Pinpoint the cell where the given text exists, returning its [x, y] midpoint coordinate. 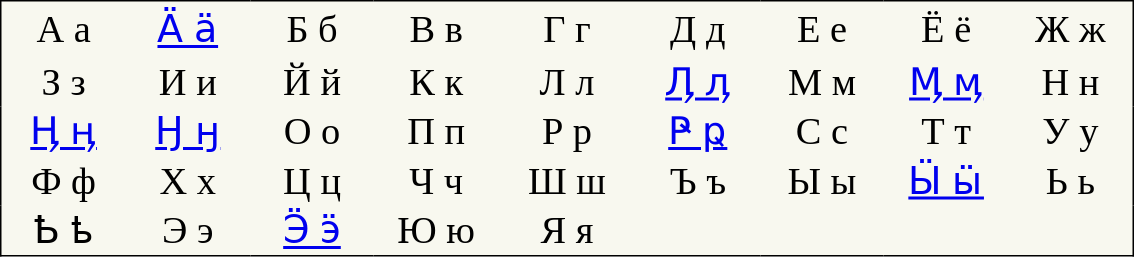
И и [188, 82]
Я я [566, 230]
Д д [698, 28]
Ӆ ӆ [698, 82]
Ҏ ҏ [698, 131]
К к [436, 82]
Т т [946, 131]
Е е [822, 28]
Ъ ъ [698, 181]
Н н [1070, 82]
Ч ч [436, 181]
Ӈ ӈ [188, 131]
Ӹ ӹ [946, 181]
О о [312, 131]
З з [64, 82]
П п [436, 131]
Ф ф [64, 181]
Ҍ ҍ [64, 230]
Ш ш [566, 181]
Ю ю [436, 230]
В в [436, 28]
Ж ж [1070, 28]
Ӭ ӭ [312, 230]
Ц ц [312, 181]
С с [822, 131]
М м [822, 82]
Й й [312, 82]
Ё ё [946, 28]
А а [64, 28]
Ӊ ӊ [64, 131]
Р р [566, 131]
Ӓ ӓ [188, 28]
Г г [566, 28]
Э э [188, 230]
У у [1070, 131]
Ь ь [1070, 181]
Б б [312, 28]
Ӎ ӎ [946, 82]
Х х [188, 181]
Ы ы [822, 181]
Л л [566, 82]
